Provide the (X, Y) coordinate of the cell's center where the given text is located.  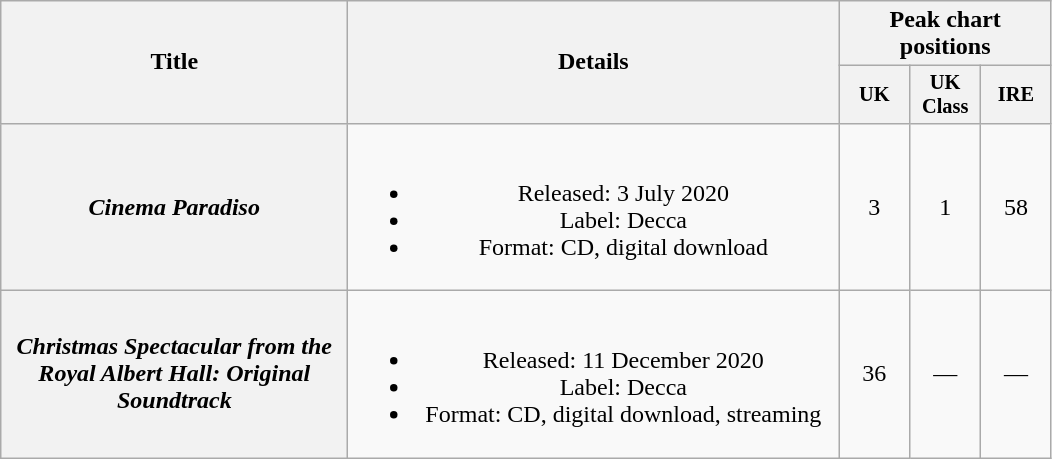
Title (174, 62)
1 (946, 206)
Christmas Spectacular from the Royal Albert Hall: Original Soundtrack (174, 374)
Peak chart positions (946, 34)
IRE (1016, 95)
Released: 3 July 2020Label: DeccaFormat: CD, digital download (594, 206)
3 (874, 206)
Cinema Paradiso (174, 206)
58 (1016, 206)
UK (874, 95)
Released: 11 December 2020Label: DeccaFormat: CD, digital download, streaming (594, 374)
Details (594, 62)
UK Class (946, 95)
36 (874, 374)
